Search for the cell housing the specified text and yield its (x, y) center coordinate. 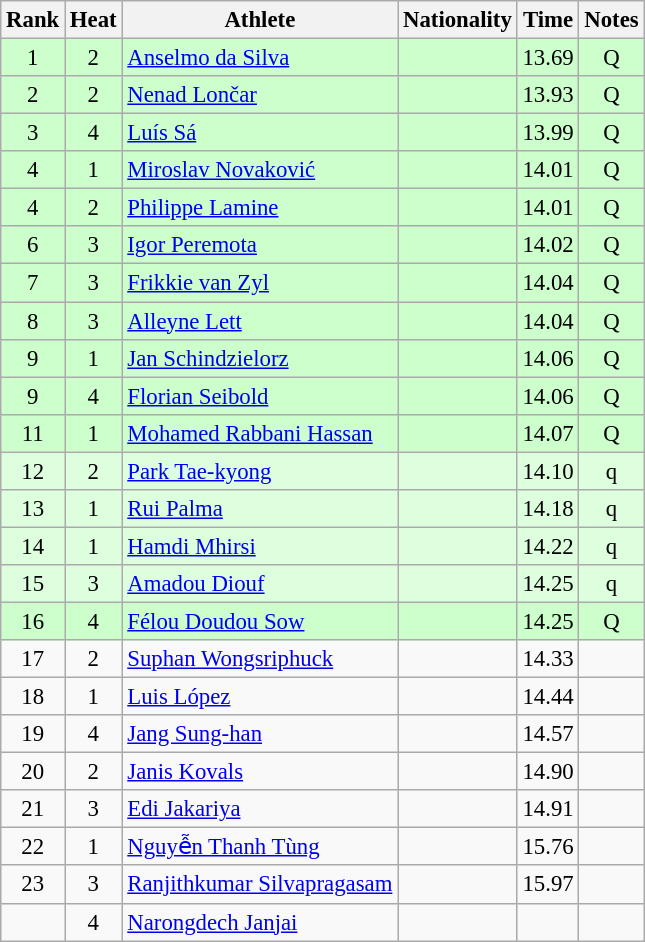
Philippe Lamine (260, 208)
14.91 (548, 809)
21 (33, 809)
14.18 (548, 509)
Luís Sá (260, 133)
Florian Seibold (260, 396)
15.76 (548, 847)
14.02 (548, 245)
Félou Doudou Sow (260, 621)
Park Tae-kyong (260, 471)
20 (33, 772)
Mohamed Rabbani Hassan (260, 433)
12 (33, 471)
15.97 (548, 885)
Narongdech Janjai (260, 922)
Rank (33, 20)
17 (33, 659)
Jan Schindzielorz (260, 358)
15 (33, 584)
23 (33, 885)
Miroslav Novaković (260, 170)
Nguyễn Thanh Tùng (260, 847)
13.93 (548, 95)
Hamdi Mhirsi (260, 546)
Igor Peremota (260, 245)
14.90 (548, 772)
14.07 (548, 433)
Alleyne Lett (260, 321)
Amadou Diouf (260, 584)
14.22 (548, 546)
Edi Jakariya (260, 809)
Jang Sung-han (260, 734)
Athlete (260, 20)
13.99 (548, 133)
Time (548, 20)
Suphan Wongsriphuck (260, 659)
14.33 (548, 659)
11 (33, 433)
Rui Palma (260, 509)
Notes (612, 20)
Anselmo da Silva (260, 58)
Nationality (458, 20)
19 (33, 734)
Nenad Lončar (260, 95)
16 (33, 621)
14.57 (548, 734)
Luis López (260, 697)
6 (33, 245)
Ranjithkumar Silvapragasam (260, 885)
13.69 (548, 58)
14.10 (548, 471)
14.44 (548, 697)
14 (33, 546)
Heat (94, 20)
18 (33, 697)
Frikkie van Zyl (260, 283)
Janis Kovals (260, 772)
22 (33, 847)
7 (33, 283)
8 (33, 321)
13 (33, 509)
